For the text-containing cell, return its midpoint in (x, y) coordinate format. 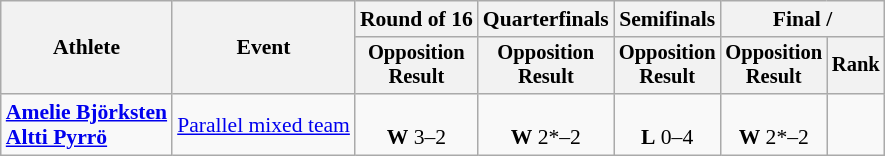
Amelie BjörkstenAltti Pyrrö (86, 124)
Final / (802, 19)
Semifinals (668, 19)
Event (264, 48)
L 0–4 (668, 124)
Rank (856, 66)
Round of 16 (416, 19)
Quarterfinals (546, 19)
Parallel mixed team (264, 124)
W 3–2 (416, 124)
Athlete (86, 48)
